Scan for the cell matching the given text and deliver its [x, y] coordinate at center. 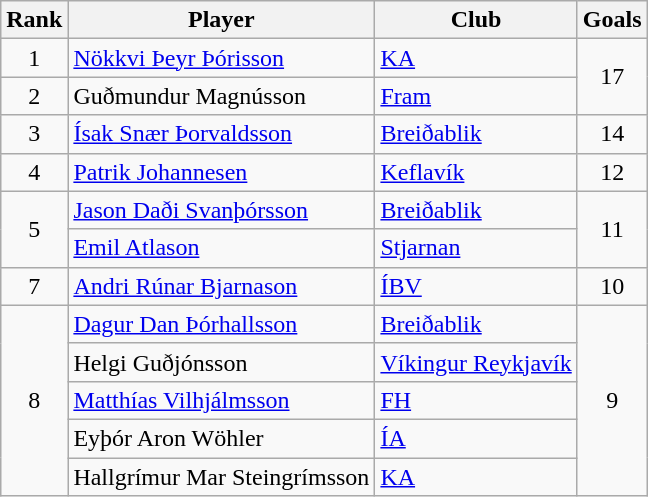
Ísak Snær Þorvaldsson [222, 134]
Guðmundur Magnússon [222, 96]
Eyþór Aron Wöhler [222, 438]
Víkingur Reykjavík [476, 362]
Patrik Johannesen [222, 172]
Emil Atlason [222, 248]
12 [612, 172]
Helgi Guðjónsson [222, 362]
14 [612, 134]
10 [612, 286]
Matthías Vilhjálmsson [222, 400]
2 [34, 96]
Goals [612, 20]
Rank [34, 20]
ÍBV [476, 286]
FH [476, 400]
Andri Rúnar Bjarnason [222, 286]
Jason Daði Svanþórsson [222, 210]
7 [34, 286]
1 [34, 58]
Hallgrímur Mar Steingrímsson [222, 477]
8 [34, 400]
Keflavík [476, 172]
Dagur Dan Þórhallsson [222, 324]
Nökkvi Þeyr Þórisson [222, 58]
ÍA [476, 438]
3 [34, 134]
17 [612, 77]
5 [34, 229]
Club [476, 20]
Fram [476, 96]
9 [612, 400]
Player [222, 20]
Stjarnan [476, 248]
11 [612, 229]
4 [34, 172]
